Detect which cell encompasses the target text, then output its (x, y) center coordinate. 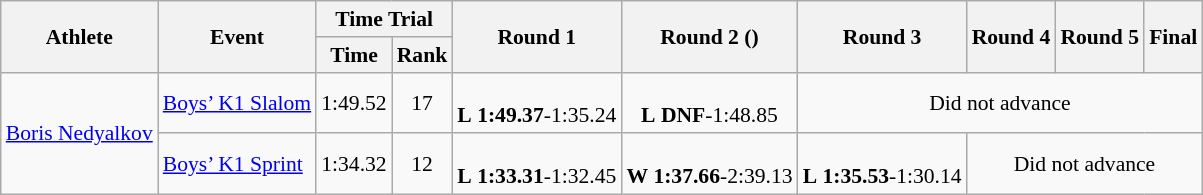
Time (354, 55)
Athlete (80, 36)
Time Trial (384, 19)
Rank (422, 55)
L DNF-1:48.85 (709, 102)
Final (1173, 36)
Boris Nedyalkov (80, 133)
17 (422, 102)
L 1:35.53-1:30.14 (882, 164)
Boys’ K1 Slalom (237, 102)
1:49.52 (354, 102)
L 1:33.31-1:32.45 (536, 164)
Round 3 (882, 36)
12 (422, 164)
Boys’ K1 Sprint (237, 164)
1:34.32 (354, 164)
Event (237, 36)
L 1:49.37-1:35.24 (536, 102)
W 1:37.66-2:39.13 (709, 164)
Round 1 (536, 36)
Round 2 () (709, 36)
Round 5 (1100, 36)
Round 4 (1012, 36)
